For the text-containing cell, return its midpoint in [X, Y] coordinate format. 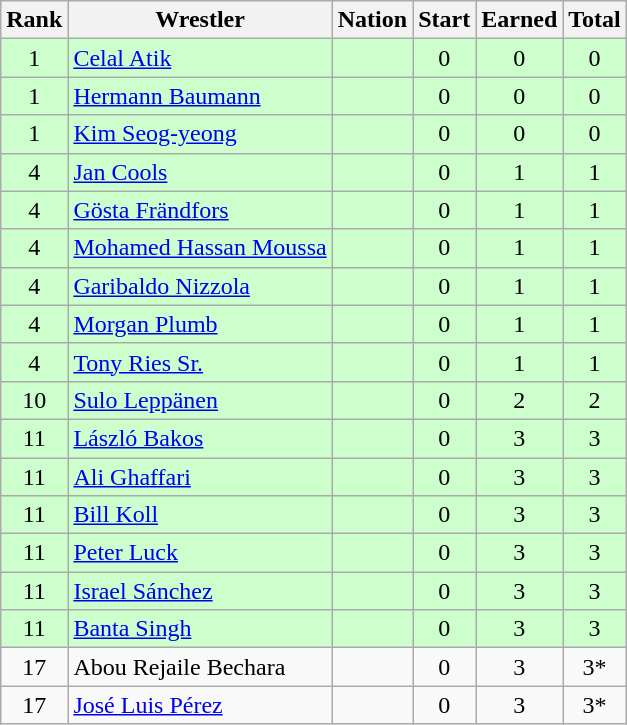
László Bakos [200, 438]
Peter Luck [200, 553]
Start [444, 20]
Rank [34, 20]
Ali Ghaffari [200, 477]
Earned [520, 20]
Morgan Plumb [200, 324]
Kim Seog-yeong [200, 134]
José Luis Pérez [200, 705]
Israel Sánchez [200, 591]
Celal Atik [200, 58]
Hermann Baumann [200, 96]
Bill Koll [200, 515]
Banta Singh [200, 629]
Garibaldo Nizzola [200, 286]
Jan Cools [200, 172]
Mohamed Hassan Moussa [200, 248]
Wrestler [200, 20]
Abou Rejaile Bechara [200, 667]
Nation [372, 20]
Total [595, 20]
Sulo Leppänen [200, 400]
Tony Ries Sr. [200, 362]
10 [34, 400]
Gösta Frändfors [200, 210]
